Output the (x, y) coordinate of the center of the cell containing the given text.  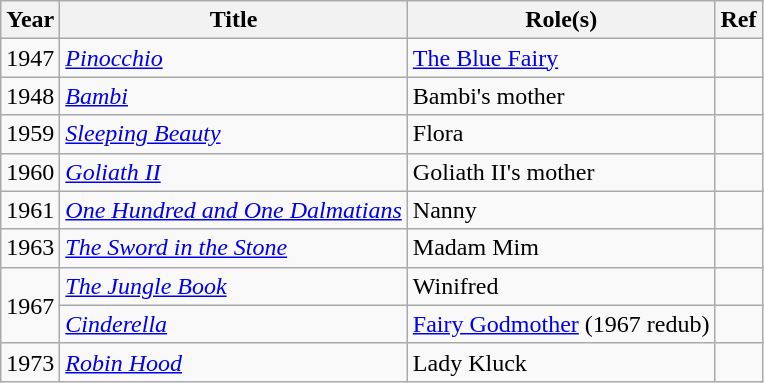
Goliath II (234, 172)
Fairy Godmother (1967 redub) (561, 324)
Sleeping Beauty (234, 134)
1961 (30, 210)
Year (30, 20)
Cinderella (234, 324)
1948 (30, 96)
1967 (30, 305)
The Blue Fairy (561, 58)
The Sword in the Stone (234, 248)
Ref (738, 20)
1959 (30, 134)
Pinocchio (234, 58)
1947 (30, 58)
Winifred (561, 286)
Bambi's mother (561, 96)
Bambi (234, 96)
Role(s) (561, 20)
Flora (561, 134)
1973 (30, 362)
One Hundred and One Dalmatians (234, 210)
Lady Kluck (561, 362)
1963 (30, 248)
Goliath II's mother (561, 172)
The Jungle Book (234, 286)
Nanny (561, 210)
1960 (30, 172)
Title (234, 20)
Madam Mim (561, 248)
Robin Hood (234, 362)
